Provide the (X, Y) coordinate of the cell's center where the given text is located.  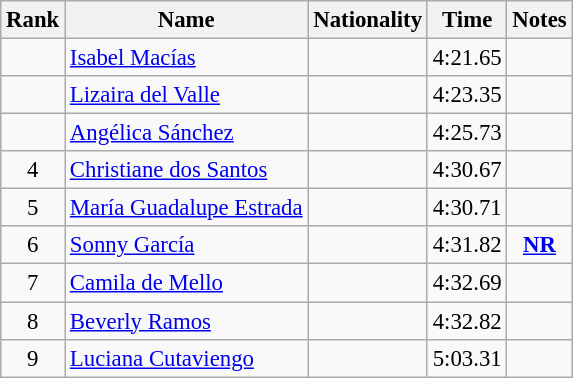
NR (540, 245)
Time (467, 20)
Angélica Sánchez (186, 133)
Name (186, 20)
4:32.69 (467, 283)
Rank (33, 20)
Christiane dos Santos (186, 170)
6 (33, 245)
Camila de Mello (186, 283)
4:31.82 (467, 245)
María Guadalupe Estrada (186, 208)
4:23.35 (467, 95)
4:30.67 (467, 170)
Luciana Cutaviengo (186, 358)
4:32.82 (467, 321)
4:21.65 (467, 58)
5:03.31 (467, 358)
Sonny García (186, 245)
4:25.73 (467, 133)
Isabel Macías (186, 58)
7 (33, 283)
4 (33, 170)
Beverly Ramos (186, 321)
4:30.71 (467, 208)
5 (33, 208)
Nationality (368, 20)
Notes (540, 20)
8 (33, 321)
Lizaira del Valle (186, 95)
9 (33, 358)
